Detect which cell encompasses the target text, then output its (X, Y) center coordinate. 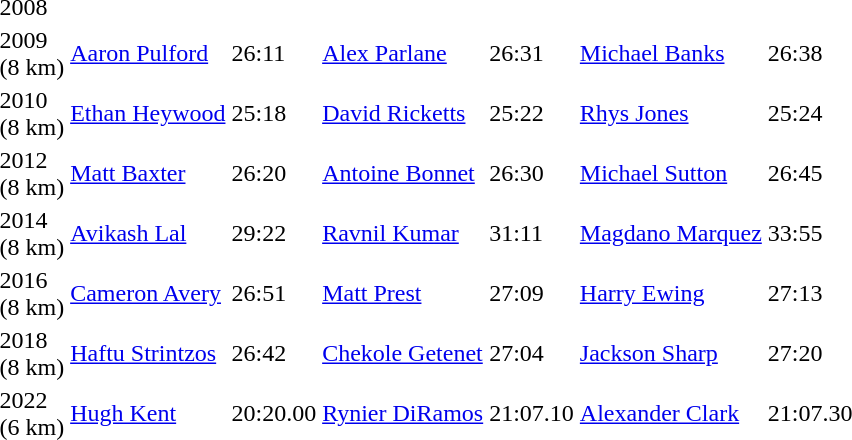
25:18 (274, 114)
Antoine Bonnet (403, 174)
Haftu Strintzos (148, 354)
26:11 (274, 54)
27:09 (532, 294)
Michael Banks (670, 54)
Jackson Sharp (670, 354)
Ravnil Kumar (403, 234)
Harry Ewing (670, 294)
26:51 (274, 294)
25:22 (532, 114)
David Ricketts (403, 114)
26:42 (274, 354)
26:31 (532, 54)
Matt Baxter (148, 174)
27:04 (532, 354)
Matt Prest (403, 294)
26:20 (274, 174)
29:22 (274, 234)
Alex Parlane (403, 54)
26:30 (532, 174)
Cameron Avery (148, 294)
Chekole Getenet (403, 354)
Ethan Heywood (148, 114)
Aaron Pulford (148, 54)
Avikash Lal (148, 234)
Magdano Marquez (670, 234)
Rhys Jones (670, 114)
Michael Sutton (670, 174)
31:11 (532, 234)
